Pinpoint the cell where the given text exists, returning its (x, y) midpoint coordinate. 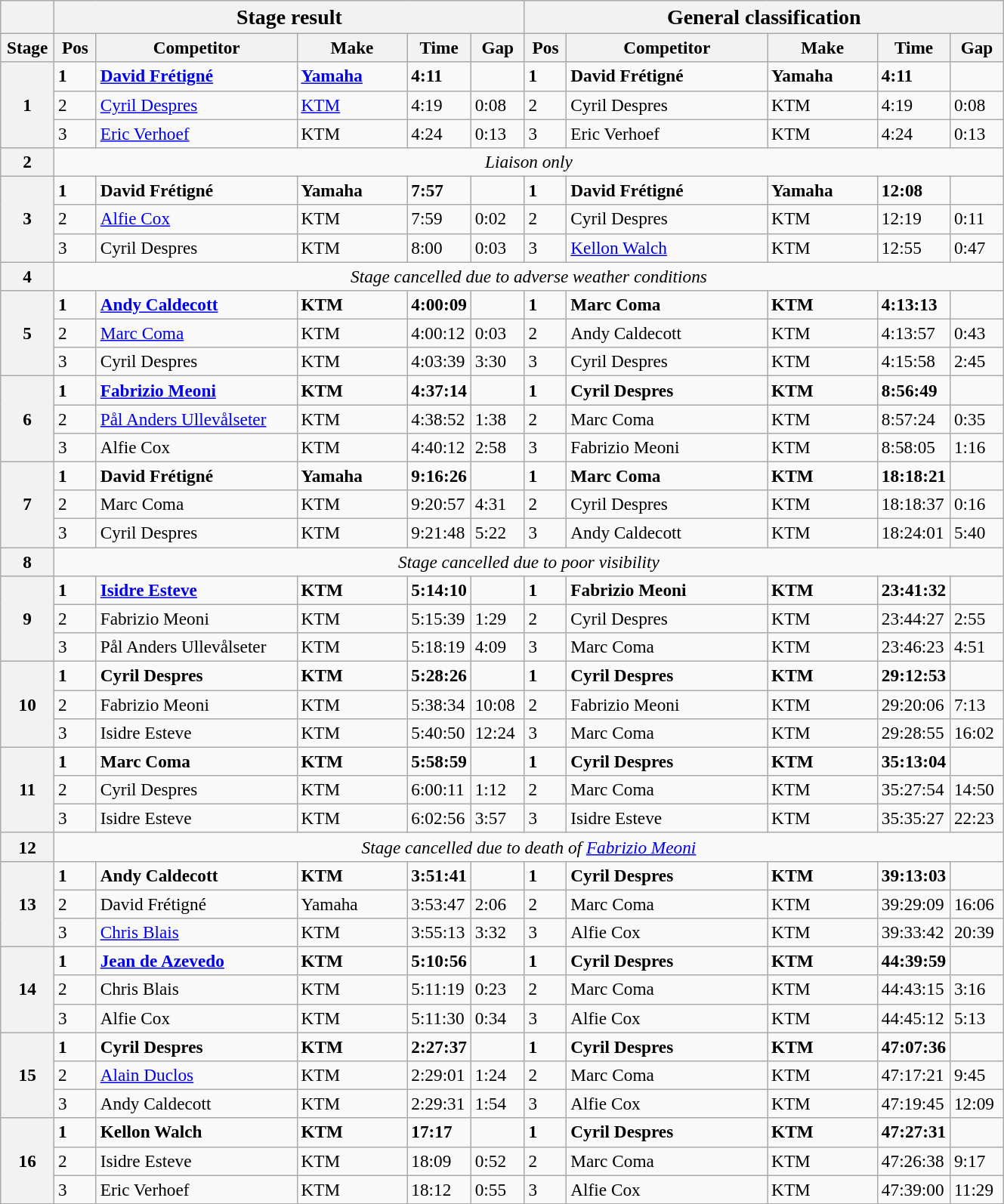
47:19:45 (913, 1104)
4:40:12 (439, 447)
5:10:56 (439, 961)
12:19 (913, 219)
4:09 (497, 647)
2:58 (497, 447)
0:16 (978, 505)
12:24 (497, 733)
2:29:31 (439, 1104)
7 (27, 505)
9:45 (978, 1075)
4:31 (497, 505)
18:24:01 (913, 533)
39:13:03 (913, 875)
22:23 (978, 818)
4 (27, 276)
Stage cancelled due to poor visibility (529, 561)
Stage cancelled due to adverse weather conditions (529, 276)
1:16 (978, 447)
1:38 (497, 418)
39:33:42 (913, 932)
35:27:54 (913, 789)
47:39:00 (913, 1189)
18:09 (439, 1161)
1:54 (497, 1104)
44:45:12 (913, 1018)
47:17:21 (913, 1075)
5:11:19 (439, 989)
Jean de Azevedo (196, 961)
0:55 (497, 1189)
16 (27, 1160)
5:22 (497, 533)
Liaison only (529, 162)
10 (27, 704)
11 (27, 790)
8:58:05 (913, 447)
23:41:32 (913, 590)
3:55:13 (439, 932)
23:44:27 (913, 619)
39:29:09 (913, 903)
18:12 (439, 1189)
44:43:15 (913, 989)
35:13:04 (913, 761)
5:18:19 (439, 647)
14 (27, 989)
Stage result (290, 17)
Stage (27, 48)
5:40 (978, 533)
0:47 (978, 248)
7:57 (439, 190)
12:09 (978, 1104)
1:12 (497, 789)
3:57 (497, 818)
2:55 (978, 619)
9:20:57 (439, 505)
35:35:27 (913, 818)
4:15:58 (913, 362)
5:28:26 (439, 675)
Alain Duclos (196, 1075)
18:18:37 (913, 505)
12:55 (913, 248)
4:00:09 (439, 304)
8:00 (439, 248)
Stage cancelled due to death of Fabrizio Meoni (529, 847)
3:51:41 (439, 875)
3:53:47 (439, 903)
2:29:01 (439, 1075)
9 (27, 618)
2:06 (497, 903)
16:02 (978, 733)
47:26:38 (913, 1161)
5:13 (978, 1018)
4:51 (978, 647)
2:45 (978, 362)
0:11 (978, 219)
9:17 (978, 1161)
10:08 (497, 704)
7:13 (978, 704)
16:06 (978, 903)
5:40:50 (439, 733)
0:02 (497, 219)
0:43 (978, 333)
5:58:59 (439, 761)
5:11:30 (439, 1018)
5:15:39 (439, 619)
18:18:21 (913, 476)
6:00:11 (439, 789)
1:29 (497, 619)
8:56:49 (913, 390)
3:16 (978, 989)
8:57:24 (913, 418)
3:30 (497, 362)
44:39:59 (913, 961)
9:21:48 (439, 533)
5 (27, 332)
29:20:06 (913, 704)
47:07:36 (913, 1046)
0:34 (497, 1018)
12 (27, 847)
5:14:10 (439, 590)
4:13:57 (913, 333)
2:27:37 (439, 1046)
20:39 (978, 932)
7:59 (439, 219)
6 (27, 418)
13 (27, 903)
6:02:56 (439, 818)
11:29 (978, 1189)
8 (27, 561)
1:24 (497, 1075)
23:46:23 (913, 647)
12:08 (913, 190)
5:38:34 (439, 704)
4:13:13 (913, 304)
0:35 (978, 418)
4:00:12 (439, 333)
3:32 (497, 932)
14:50 (978, 789)
47:27:31 (913, 1132)
15 (27, 1074)
9:16:26 (439, 476)
29:12:53 (913, 675)
4:37:14 (439, 390)
General classification (764, 17)
4:03:39 (439, 362)
29:28:55 (913, 733)
0:23 (497, 989)
4:38:52 (439, 418)
17:17 (439, 1132)
0:52 (497, 1161)
